Pinpoint the cell where the given text exists, returning its [X, Y] midpoint coordinate. 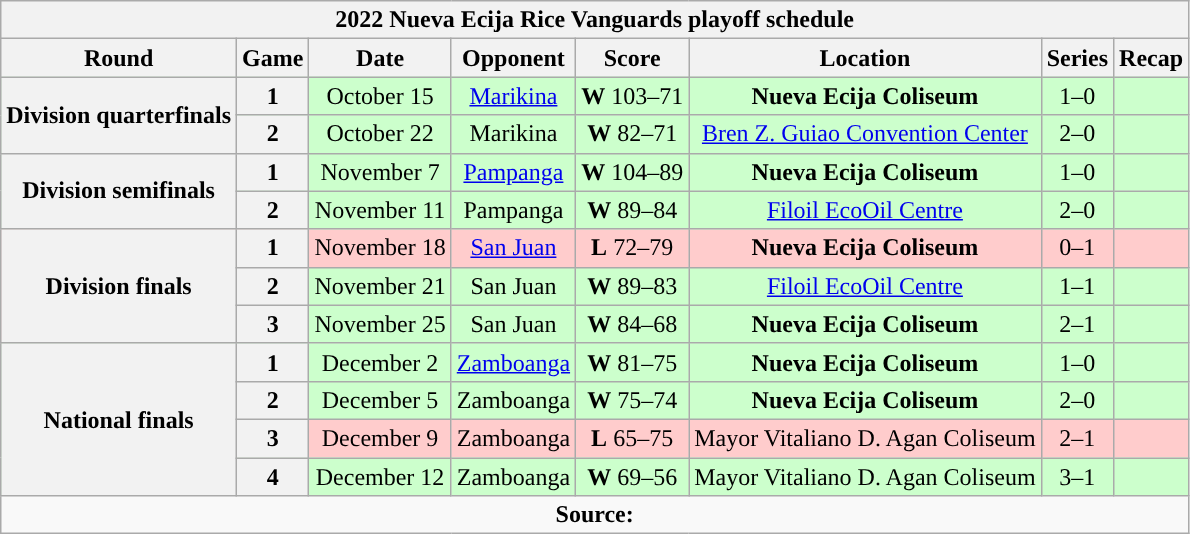
W 104–89 [632, 172]
November 11 [380, 210]
Date [380, 58]
November 18 [380, 248]
October 22 [380, 134]
1–1 [1077, 286]
December 9 [380, 438]
Division finals [119, 286]
W 103–71 [632, 96]
Division quarterfinals [119, 115]
W 75–74 [632, 400]
Round [119, 58]
Location [865, 58]
October 15 [380, 96]
December 2 [380, 362]
0–1 [1077, 248]
Bren Z. Guiao Convention Center [865, 134]
Division semifinals [119, 191]
4 [273, 477]
Series [1077, 58]
November 25 [380, 324]
W 89–83 [632, 286]
Opponent [513, 58]
2022 Nueva Ecija Rice Vanguards playoff schedule [595, 20]
Score [632, 58]
National finals [119, 419]
W 89–84 [632, 210]
Game [273, 58]
W 81–75 [632, 362]
Recap [1152, 58]
December 5 [380, 400]
3–1 [1077, 477]
November 7 [380, 172]
W 69–56 [632, 477]
December 12 [380, 477]
Source: [595, 515]
November 21 [380, 286]
L 72–79 [632, 248]
W 84–68 [632, 324]
L 65–75 [632, 438]
W 82–71 [632, 134]
